From the cell containing the given text, extract its center point as (X, Y) coordinate. 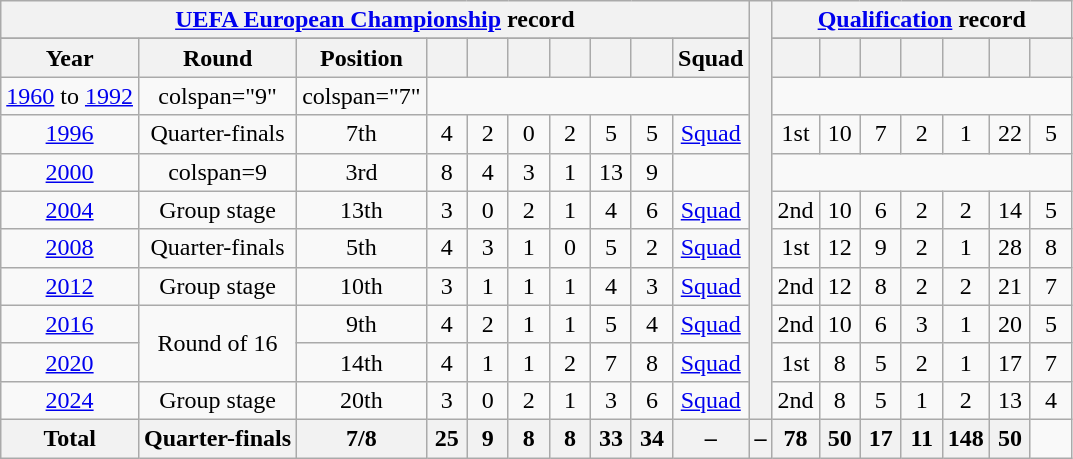
148 (966, 438)
2012 (70, 286)
Year (70, 58)
colspan=9 (217, 172)
5th (362, 248)
2020 (70, 362)
14 (1010, 210)
10th (362, 286)
14th (362, 362)
25 (446, 438)
Round (217, 58)
colspan="9" (217, 96)
colspan="7" (362, 96)
7th (362, 134)
33 (610, 438)
UEFA European Championship record (375, 20)
2016 (70, 324)
9th (362, 324)
3rd (362, 172)
34 (652, 438)
Qualification record (922, 20)
2008 (70, 248)
28 (1010, 248)
1996 (70, 134)
22 (1010, 134)
21 (1010, 286)
2024 (70, 400)
2004 (70, 210)
13th (362, 210)
2000 (70, 172)
Position (362, 58)
Round of 16 (217, 343)
78 (796, 438)
20th (362, 400)
20 (1010, 324)
Total (70, 438)
7/8 (362, 438)
1960 to 1992 (70, 96)
11 (922, 438)
